Extract the [x, y] coordinate from the center of the cell holding the provided text.  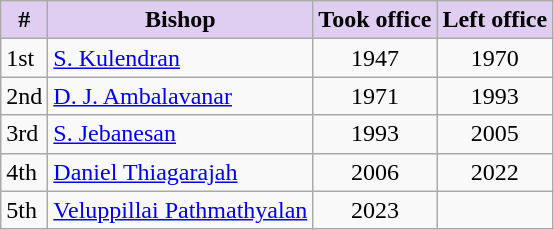
D. J. Ambalavanar [180, 96]
1st [24, 58]
2nd [24, 96]
5th [24, 210]
Took office [375, 20]
S. Jebanesan [180, 134]
S. Kulendran [180, 58]
4th [24, 172]
Veluppillai Pathmathyalan [180, 210]
3rd [24, 134]
2005 [495, 134]
2022 [495, 172]
1970 [495, 58]
1947 [375, 58]
2006 [375, 172]
Bishop [180, 20]
Left office [495, 20]
2023 [375, 210]
1971 [375, 96]
Daniel Thiagarajah [180, 172]
# [24, 20]
